Output the [x, y] coordinate of the center of the cell containing the given text.  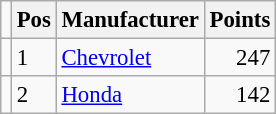
2 [34, 95]
Chevrolet [130, 58]
142 [240, 95]
Manufacturer [130, 20]
1 [34, 58]
Pos [34, 20]
Honda [130, 95]
247 [240, 58]
Points [240, 20]
